Find where the given text appears and provide that cell's center as (x, y) coordinate. 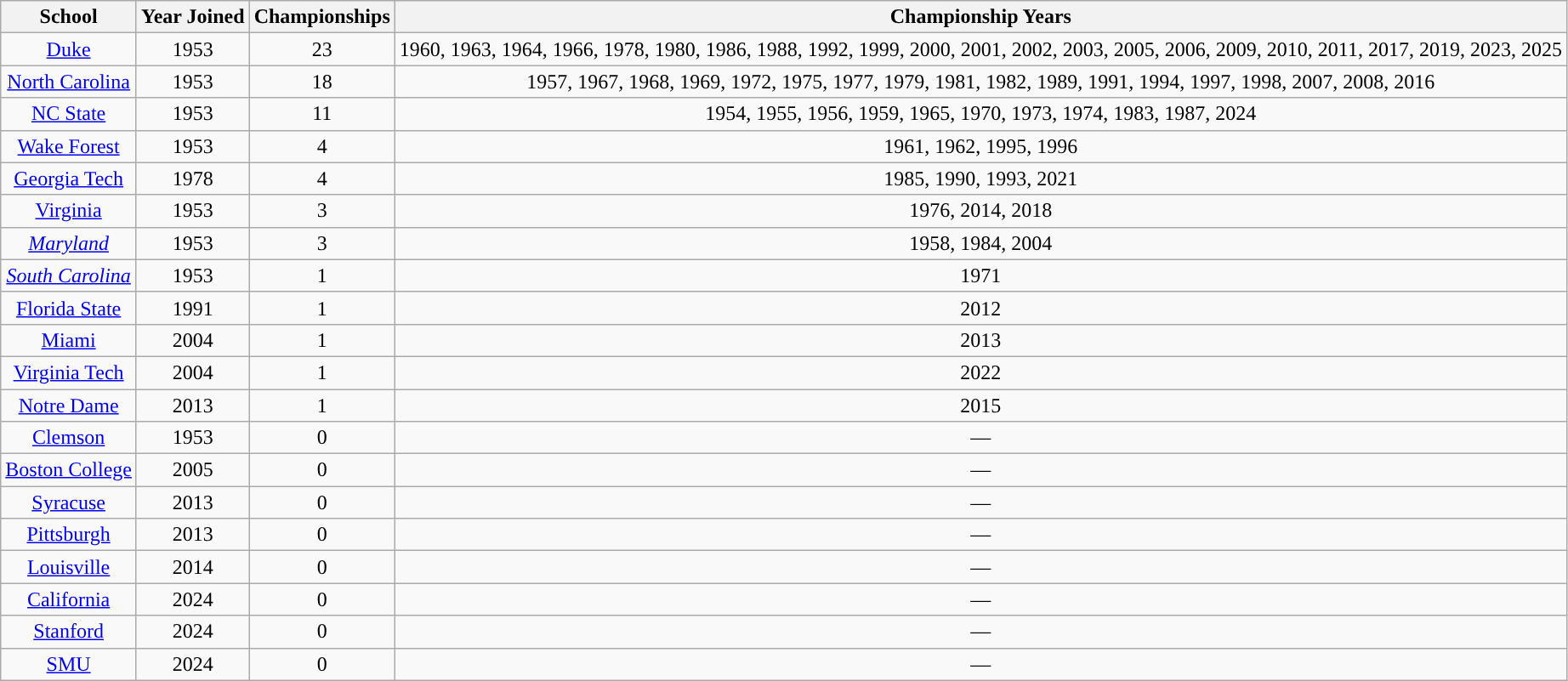
School (69, 17)
2014 (192, 567)
Boston College (69, 470)
23 (321, 49)
North Carolina (69, 82)
2015 (980, 406)
Wake Forest (69, 146)
2022 (980, 372)
1991 (192, 308)
California (69, 599)
1976, 2014, 2018 (980, 211)
Duke (69, 49)
Louisville (69, 567)
Maryland (69, 243)
1960, 1963, 1964, 1966, 1978, 1980, 1986, 1988, 1992, 1999, 2000, 2001, 2002, 2003, 2005, 2006, 2009, 2010, 2011, 2017, 2019, 2023, 2025 (980, 49)
1985, 1990, 1993, 2021 (980, 179)
Year Joined (192, 17)
SMU (69, 664)
18 (321, 82)
1958, 1984, 2004 (980, 243)
Clemson (69, 438)
Miami (69, 340)
1971 (980, 275)
Notre Dame (69, 406)
2005 (192, 470)
1961, 1962, 1995, 1996 (980, 146)
Virginia (69, 211)
Virginia Tech (69, 372)
Syracuse (69, 502)
1957, 1967, 1968, 1969, 1972, 1975, 1977, 1979, 1981, 1982, 1989, 1991, 1994, 1997, 1998, 2007, 2008, 2016 (980, 82)
1954, 1955, 1956, 1959, 1965, 1970, 1973, 1974, 1983, 1987, 2024 (980, 114)
Championships (321, 17)
1978 (192, 179)
Stanford (69, 632)
South Carolina (69, 275)
NC State (69, 114)
Georgia Tech (69, 179)
Florida State (69, 308)
Championship Years (980, 17)
2012 (980, 308)
11 (321, 114)
Pittsburgh (69, 535)
